Search for the cell housing the specified text and yield its (X, Y) center coordinate. 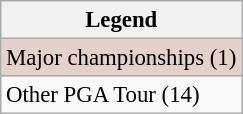
Legend (122, 20)
Major championships (1) (122, 58)
Other PGA Tour (14) (122, 95)
